Provide the (X, Y) coordinate of the cell's center where the given text is located.  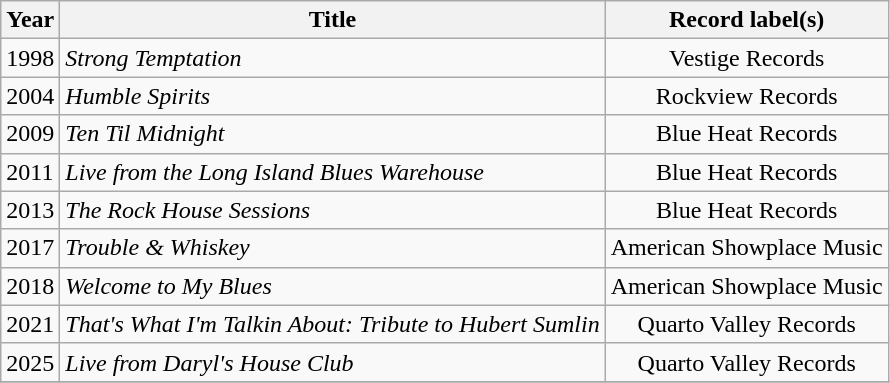
Ten Til Midnight (332, 134)
Year (30, 20)
Vestige Records (746, 58)
2021 (30, 324)
Trouble & Whiskey (332, 248)
The Rock House Sessions (332, 210)
2013 (30, 210)
2025 (30, 362)
Rockview Records (746, 96)
Record label(s) (746, 20)
Welcome to My Blues (332, 286)
Strong Temptation (332, 58)
Humble Spirits (332, 96)
1998 (30, 58)
2018 (30, 286)
2017 (30, 248)
2011 (30, 172)
Title (332, 20)
Live from Daryl's House Club (332, 362)
2004 (30, 96)
Live from the Long Island Blues Warehouse (332, 172)
2009 (30, 134)
That's What I'm Talkin About: Tribute to Hubert Sumlin (332, 324)
